Detect which cell encompasses the target text, then output its (X, Y) center coordinate. 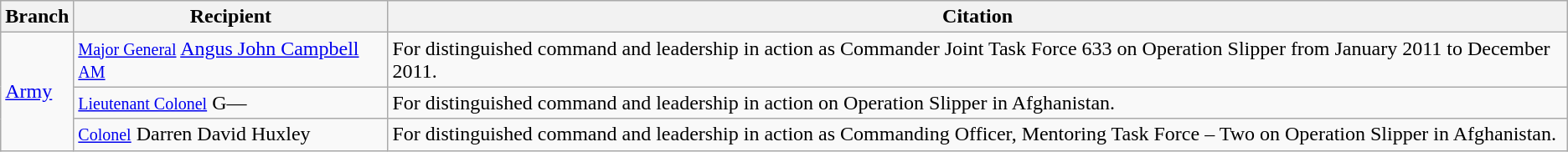
Lieutenant Colonel G— (231, 103)
For distinguished command and leadership in action as Commander Joint Task Force 633 on Operation Slipper from January 2011 to December 2011. (977, 60)
Army (37, 92)
Colonel Darren David Huxley (231, 134)
For distinguished command and leadership in action on Operation Slipper in Afghanistan. (977, 103)
For distinguished command and leadership in action as Commanding Officer, Mentoring Task Force – Two on Operation Slipper in Afghanistan. (977, 134)
Major General Angus John Campbell AM (231, 60)
Branch (37, 17)
Citation (977, 17)
Recipient (231, 17)
